Find where the given text appears and provide that cell's center as (X, Y) coordinate. 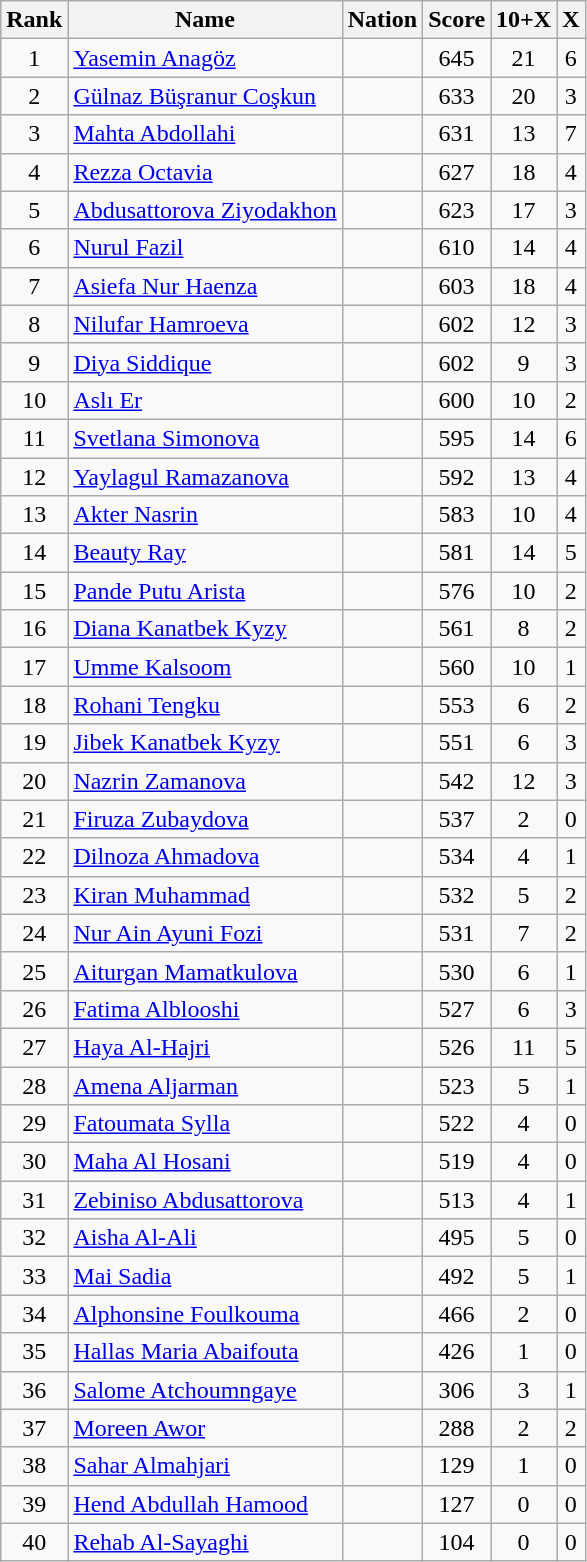
513 (457, 1200)
Score (457, 20)
592 (457, 477)
Mahta Abdollahi (205, 134)
523 (457, 1085)
Akter Nasrin (205, 515)
Aiturgan Mamatkulova (205, 971)
631 (457, 134)
104 (457, 1542)
426 (457, 1352)
Rezza Octavia (205, 172)
Haya Al-Hajri (205, 1047)
530 (457, 971)
X (571, 20)
553 (457, 705)
610 (457, 248)
Dilnoza Ahmadova (205, 857)
22 (34, 857)
Pande Putu Arista (205, 591)
Hend Abdullah Hamood (205, 1504)
576 (457, 591)
Diya Siddique (205, 362)
129 (457, 1466)
Kiran Muhammad (205, 895)
Jibek Kanatbek Kyzy (205, 743)
Maha Al Hosani (205, 1162)
Amena Aljarman (205, 1085)
595 (457, 438)
31 (34, 1200)
519 (457, 1162)
27 (34, 1047)
29 (34, 1124)
526 (457, 1047)
Nurul Fazil (205, 248)
Fatoumata Sylla (205, 1124)
40 (34, 1542)
30 (34, 1162)
531 (457, 933)
28 (34, 1085)
38 (34, 1466)
Nazrin Zamanova (205, 781)
Moreen Awor (205, 1428)
Svetlana Simonova (205, 438)
36 (34, 1390)
527 (457, 1009)
623 (457, 210)
Name (205, 20)
10+X (524, 20)
Asiefa Nur Haenza (205, 286)
522 (457, 1124)
Nation (382, 20)
Umme Kalsoom (205, 667)
Fatima Alblooshi (205, 1009)
Beauty Ray (205, 553)
495 (457, 1238)
Alphonsine Foulkouma (205, 1314)
24 (34, 933)
26 (34, 1009)
Aslı Er (205, 400)
32 (34, 1238)
542 (457, 781)
Yasemin Anagöz (205, 58)
Nur Ain Ayuni Fozi (205, 933)
35 (34, 1352)
583 (457, 515)
127 (457, 1504)
Salome Atchoumngaye (205, 1390)
37 (34, 1428)
633 (457, 96)
288 (457, 1428)
Rehab Al-Sayaghi (205, 1542)
537 (457, 819)
Abdusattorova Ziyodakhon (205, 210)
560 (457, 667)
534 (457, 857)
Gülnaz Büşranur Coşkun (205, 96)
33 (34, 1276)
Rohani Tengku (205, 705)
19 (34, 743)
39 (34, 1504)
561 (457, 629)
Rank (34, 20)
492 (457, 1276)
603 (457, 286)
Yaylagul Ramazanova (205, 477)
600 (457, 400)
Zebiniso Abdusattorova (205, 1200)
627 (457, 172)
Hallas Maria Abaifouta (205, 1352)
Diana Kanatbek Kyzy (205, 629)
34 (34, 1314)
645 (457, 58)
Firuza Zubaydova (205, 819)
306 (457, 1390)
Aisha Al-Ali (205, 1238)
Sahar Almahjari (205, 1466)
466 (457, 1314)
Nilufar Hamroeva (205, 324)
532 (457, 895)
23 (34, 895)
16 (34, 629)
15 (34, 591)
551 (457, 743)
581 (457, 553)
25 (34, 971)
Mai Sadia (205, 1276)
